For the text-containing cell, return its midpoint in [X, Y] coordinate format. 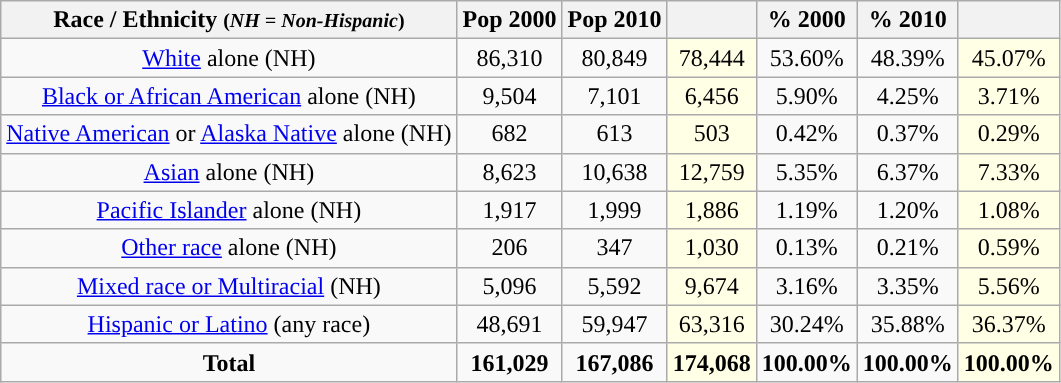
9,504 [510, 96]
36.37% [1008, 324]
86,310 [510, 58]
48.39% [908, 58]
4.25% [908, 96]
1.08% [1008, 210]
5,592 [614, 286]
174,068 [712, 362]
5.90% [806, 96]
% 2000 [806, 20]
Black or African American alone (NH) [229, 96]
0.13% [806, 248]
1,886 [712, 210]
10,638 [614, 172]
1.19% [806, 210]
5.56% [1008, 286]
35.88% [908, 324]
80,849 [614, 58]
613 [614, 134]
Pop 2000 [510, 20]
1.20% [908, 210]
0.37% [908, 134]
78,444 [712, 58]
30.24% [806, 324]
Asian alone (NH) [229, 172]
45.07% [1008, 58]
12,759 [712, 172]
347 [614, 248]
Pop 2010 [614, 20]
1,999 [614, 210]
Other race alone (NH) [229, 248]
3.71% [1008, 96]
0.59% [1008, 248]
6.37% [908, 172]
Mixed race or Multiracial (NH) [229, 286]
1,030 [712, 248]
63,316 [712, 324]
8,623 [510, 172]
167,086 [614, 362]
5.35% [806, 172]
48,691 [510, 324]
Hispanic or Latino (any race) [229, 324]
5,096 [510, 286]
9,674 [712, 286]
682 [510, 134]
Total [229, 362]
0.42% [806, 134]
7,101 [614, 96]
White alone (NH) [229, 58]
Native American or Alaska Native alone (NH) [229, 134]
503 [712, 134]
6,456 [712, 96]
161,029 [510, 362]
53.60% [806, 58]
3.35% [908, 286]
59,947 [614, 324]
7.33% [1008, 172]
206 [510, 248]
% 2010 [908, 20]
1,917 [510, 210]
0.21% [908, 248]
Race / Ethnicity (NH = Non-Hispanic) [229, 20]
Pacific Islander alone (NH) [229, 210]
3.16% [806, 286]
0.29% [1008, 134]
